Find where the given text appears and provide that cell's center as [x, y] coordinate. 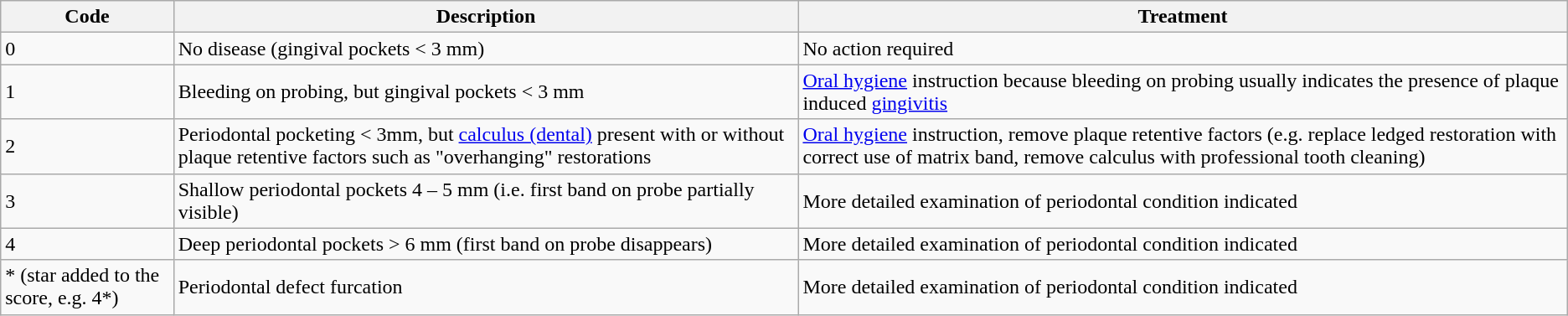
4 [87, 244]
No disease (gingival pockets < 3 mm) [486, 49]
Oral hygiene instruction because bleeding on probing usually indicates the presence of plaque induced gingivitis [1183, 92]
Deep periodontal pockets > 6 mm (first band on probe disappears) [486, 244]
* (star added to the score, e.g. 4*) [87, 287]
Treatment [1183, 17]
Code [87, 17]
0 [87, 49]
Bleeding on probing, but gingival pockets < 3 mm [486, 92]
Periodontal pocketing < 3mm, but calculus (dental) present with or without plaque retentive factors such as "overhanging" restorations [486, 146]
1 [87, 92]
Description [486, 17]
2 [87, 146]
3 [87, 201]
Periodontal defect furcation [486, 287]
Shallow periodontal pockets 4 – 5 mm (i.e. first band on probe partially visible) [486, 201]
No action required [1183, 49]
